Extract the [X, Y] coordinate from the center of the cell holding the provided text.  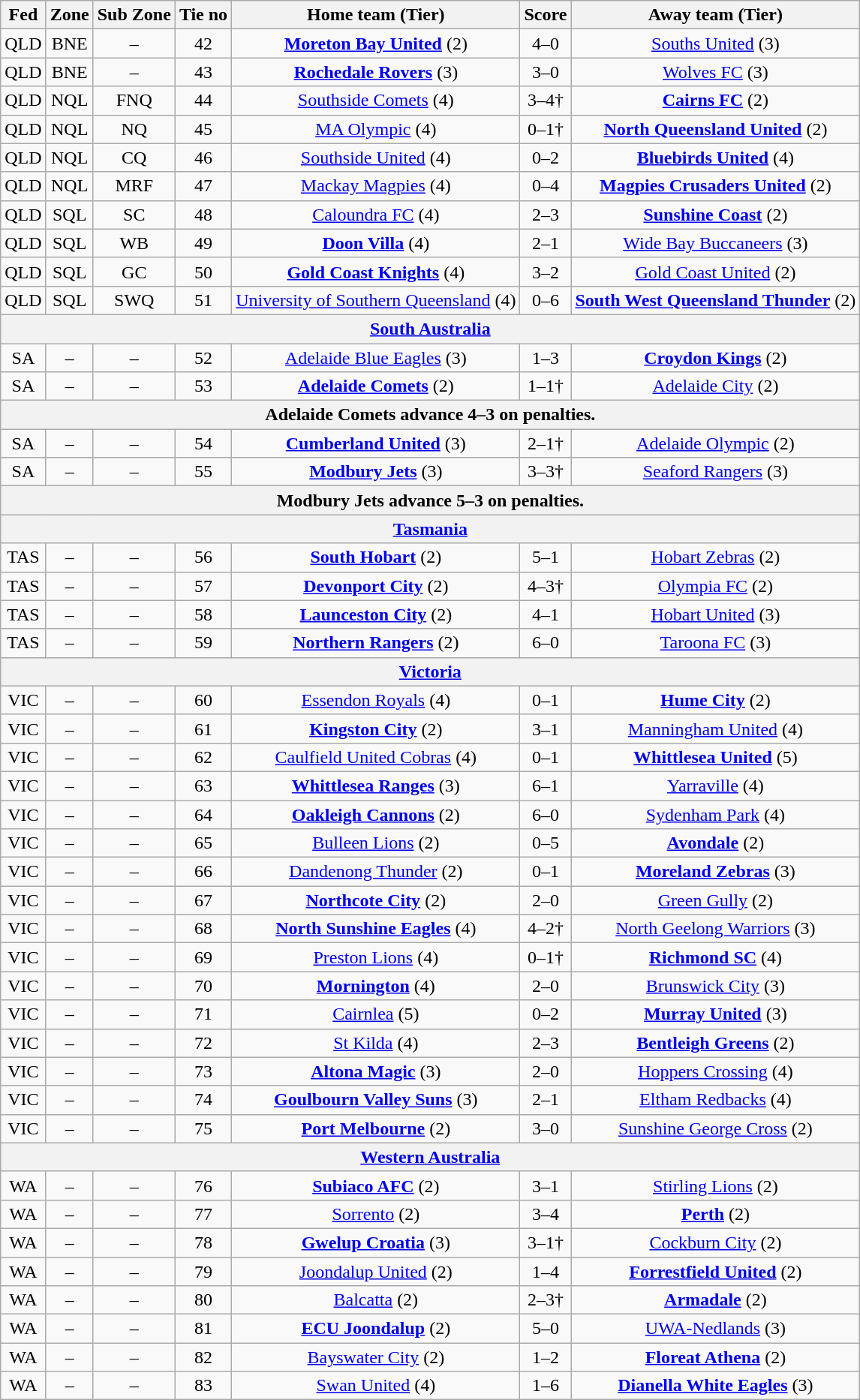
Kingston City (2) [376, 729]
72 [203, 1043]
ECU Joondalup (2) [376, 1329]
1–1† [546, 386]
52 [203, 358]
St Kilda (4) [376, 1043]
0–6 [546, 300]
South Australia [431, 329]
44 [203, 101]
Olympia FC (2) [716, 586]
1–4 [546, 1272]
Stirling Lions (2) [716, 1185]
FNQ [134, 101]
73 [203, 1071]
Bluebirds United (4) [716, 158]
Northern Rangers (2) [376, 643]
Wide Bay Buccaneers (3) [716, 243]
MRF [134, 186]
Southside Comets (4) [376, 101]
69 [203, 957]
Cairnlea (5) [376, 1014]
1–2 [546, 1357]
SC [134, 215]
Essendon Royals (4) [376, 700]
Avondale (2) [716, 843]
82 [203, 1357]
Gold Coast United (2) [716, 272]
Northcote City (2) [376, 900]
Eltham Redbacks (4) [716, 1100]
Tasmania [431, 529]
Wolves FC (3) [716, 72]
Adelaide City (2) [716, 386]
50 [203, 272]
51 [203, 300]
SWQ [134, 300]
3–1† [546, 1242]
Altona Magic (3) [376, 1071]
Hoppers Crossing (4) [716, 1071]
61 [203, 729]
Forrestfield United (2) [716, 1272]
3–2 [546, 272]
Rochedale Rovers (3) [376, 72]
Swan United (4) [376, 1386]
Balcatta (2) [376, 1300]
1–6 [546, 1386]
Perth (2) [716, 1214]
Sydenham Park (4) [716, 814]
Hobart United (3) [716, 614]
WB [134, 243]
Modbury Jets (3) [376, 472]
Hume City (2) [716, 700]
Seaford Rangers (3) [716, 472]
Western Australia [431, 1157]
60 [203, 700]
Mornington (4) [376, 986]
South Hobart (2) [376, 557]
4–0 [546, 44]
Caulfield United Cobras (4) [376, 757]
4–1 [546, 614]
Sunshine Coast (2) [716, 215]
Green Gully (2) [716, 900]
Whittlesea Ranges (3) [376, 786]
3–3† [546, 472]
57 [203, 586]
3–4† [546, 101]
66 [203, 872]
Adelaide Blue Eagles (3) [376, 358]
Adelaide Comets advance 4–3 on penalties. [431, 415]
2–3† [546, 1300]
Zone [69, 15]
Richmond SC (4) [716, 957]
Manningham United (4) [716, 729]
53 [203, 386]
Fed [23, 15]
Cumberland United (3) [376, 443]
Adelaide Olympic (2) [716, 443]
42 [203, 44]
Souths United (3) [716, 44]
Moreland Zebras (3) [716, 872]
2–1† [546, 443]
Launceston City (2) [376, 614]
49 [203, 243]
Taroona FC (3) [716, 643]
Moreton Bay United (2) [376, 44]
3–4 [546, 1214]
Oakleigh Cannons (2) [376, 814]
Croydon Kings (2) [716, 358]
Southside United (4) [376, 158]
76 [203, 1185]
Doon Villa (4) [376, 243]
55 [203, 472]
Murray United (3) [716, 1014]
Sorrento (2) [376, 1214]
MA Olympic (4) [376, 129]
Caloundra FC (4) [376, 215]
74 [203, 1100]
Subiaco AFC (2) [376, 1185]
78 [203, 1242]
Armadale (2) [716, 1300]
Goulbourn Valley Suns (3) [376, 1100]
North Sunshine Eagles (4) [376, 929]
Hobart Zebras (2) [716, 557]
Dandenong Thunder (2) [376, 872]
Adelaide Comets (2) [376, 386]
Mackay Magpies (4) [376, 186]
Cockburn City (2) [716, 1242]
62 [203, 757]
59 [203, 643]
NQ [134, 129]
63 [203, 786]
Sunshine George Cross (2) [716, 1128]
Preston Lions (4) [376, 957]
Joondalup United (2) [376, 1272]
58 [203, 614]
South West Queensland Thunder (2) [716, 300]
Dianella White Eagles (3) [716, 1386]
Yarraville (4) [716, 786]
71 [203, 1014]
Bentleigh Greens (2) [716, 1043]
Bulleen Lions (2) [376, 843]
5–0 [546, 1329]
54 [203, 443]
79 [203, 1272]
75 [203, 1128]
Gwelup Croatia (3) [376, 1242]
4–3† [546, 586]
North Geelong Warriors (3) [716, 929]
46 [203, 158]
Devonport City (2) [376, 586]
43 [203, 72]
Magpies Crusaders United (2) [716, 186]
67 [203, 900]
Whittlesea United (5) [716, 757]
47 [203, 186]
0–5 [546, 843]
4–2† [546, 929]
North Queensland United (2) [716, 129]
Modbury Jets advance 5–3 on penalties. [431, 500]
Sub Zone [134, 15]
70 [203, 986]
68 [203, 929]
Tie no [203, 15]
Brunswick City (3) [716, 986]
Port Melbourne (2) [376, 1128]
5–1 [546, 557]
65 [203, 843]
Cairns FC (2) [716, 101]
83 [203, 1386]
77 [203, 1214]
64 [203, 814]
Gold Coast Knights (4) [376, 272]
Floreat Athena (2) [716, 1357]
Victoria [431, 671]
Home team (Tier) [376, 15]
45 [203, 129]
81 [203, 1329]
80 [203, 1300]
6–1 [546, 786]
1–3 [546, 358]
0–4 [546, 186]
Score [546, 15]
48 [203, 215]
University of Southern Queensland (4) [376, 300]
56 [203, 557]
Away team (Tier) [716, 15]
CQ [134, 158]
UWA-Nedlands (3) [716, 1329]
Bayswater City (2) [376, 1357]
GC [134, 272]
